Capture the cell that displays the provided text and extract its [x, y] central coordinate. 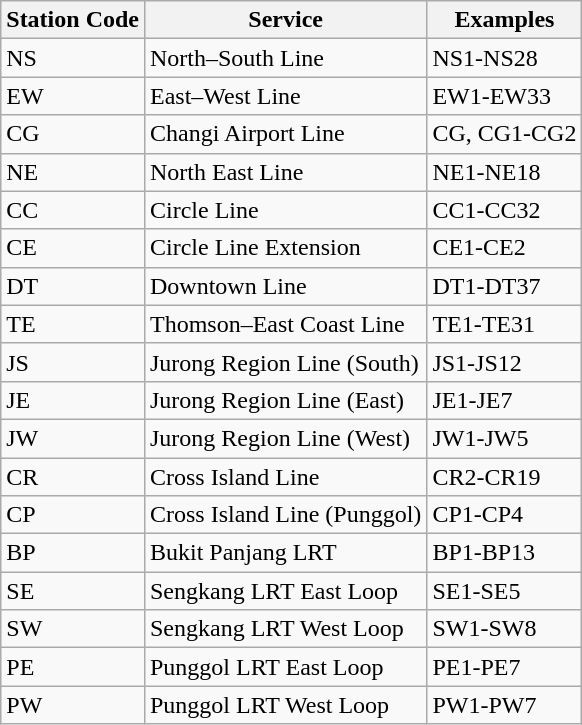
JS [73, 362]
Sengkang LRT East Loop [285, 591]
CG, CG1-CG2 [504, 134]
SE1-SE5 [504, 591]
EW1-EW33 [504, 96]
CG [73, 134]
CC1-CC32 [504, 210]
Punggol LRT West Loop [285, 705]
SW1-SW8 [504, 629]
NS1-NS28 [504, 58]
JE1-JE7 [504, 400]
JS1-JS12 [504, 362]
JE [73, 400]
CE1-CE2 [504, 248]
Jurong Region Line (South) [285, 362]
DT [73, 286]
CR2-CR19 [504, 477]
Bukit Panjang LRT [285, 553]
North East Line [285, 172]
NE1-NE18 [504, 172]
DT1-DT37 [504, 286]
CP [73, 515]
CC [73, 210]
Jurong Region Line (West) [285, 438]
CE [73, 248]
TE1-TE31 [504, 324]
Circle Line [285, 210]
Jurong Region Line (East) [285, 400]
Examples [504, 20]
CP1-CP4 [504, 515]
Cross Island Line (Punggol) [285, 515]
Sengkang LRT West Loop [285, 629]
PW [73, 705]
EW [73, 96]
Circle Line Extension [285, 248]
BP [73, 553]
East–West Line [285, 96]
BP1-BP13 [504, 553]
PE1-PE7 [504, 667]
PE [73, 667]
Downtown Line [285, 286]
JW1-JW5 [504, 438]
NE [73, 172]
NS [73, 58]
Thomson–East Coast Line [285, 324]
Service [285, 20]
SE [73, 591]
Station Code [73, 20]
North–South Line [285, 58]
CR [73, 477]
JW [73, 438]
Cross Island Line [285, 477]
PW1-PW7 [504, 705]
TE [73, 324]
Changi Airport Line [285, 134]
SW [73, 629]
Punggol LRT East Loop [285, 667]
